Output the [x, y] coordinate of the center of the cell containing the given text.  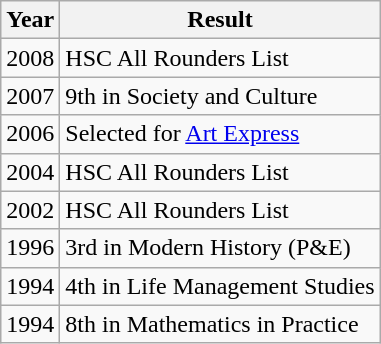
9th in Society and Culture [220, 96]
3rd in Modern History (P&E) [220, 248]
8th in Mathematics in Practice [220, 324]
Result [220, 20]
2006 [30, 134]
2007 [30, 96]
4th in Life Management Studies [220, 286]
1996 [30, 248]
2008 [30, 58]
Year [30, 20]
2004 [30, 172]
Selected for Art Express [220, 134]
2002 [30, 210]
